Find where the given text appears and provide that cell's center as [X, Y] coordinate. 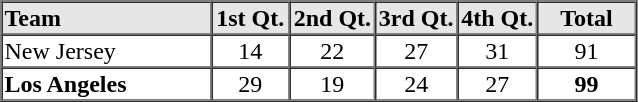
22 [332, 50]
1st Qt. [250, 18]
91 [586, 50]
New Jersey [106, 50]
Los Angeles [106, 84]
Total [586, 18]
Team [106, 18]
31 [497, 50]
2nd Qt. [332, 18]
14 [250, 50]
19 [332, 84]
24 [416, 84]
4th Qt. [497, 18]
99 [586, 84]
3rd Qt. [416, 18]
29 [250, 84]
